Return the [X, Y] coordinate for the center point of the cell that contains the specified text.  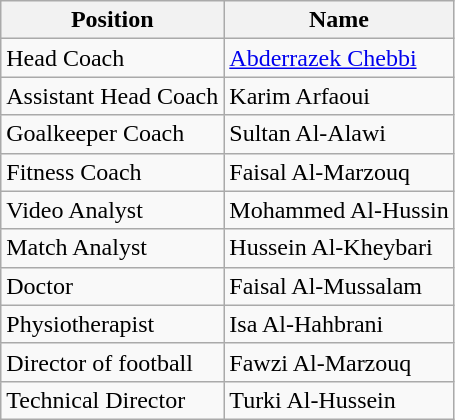
Hussein Al-Kheybari [339, 248]
Faisal Al-Marzouq [339, 172]
Isa Al-Hahbrani [339, 324]
Name [339, 20]
Match Analyst [112, 248]
Fawzi Al-Marzouq [339, 362]
Director of football [112, 362]
Fitness Coach [112, 172]
Turki Al-Hussein [339, 400]
Technical Director [112, 400]
Sultan Al-Alawi [339, 134]
Abderrazek Chebbi [339, 58]
Video Analyst [112, 210]
Karim Arfaoui [339, 96]
Faisal Al-Mussalam [339, 286]
Position [112, 20]
Head Coach [112, 58]
Assistant Head Coach [112, 96]
Mohammed Al-Hussin [339, 210]
Physiotherapist [112, 324]
Doctor [112, 286]
Goalkeeper Coach [112, 134]
